Find where the given text appears and provide that cell's center as (x, y) coordinate. 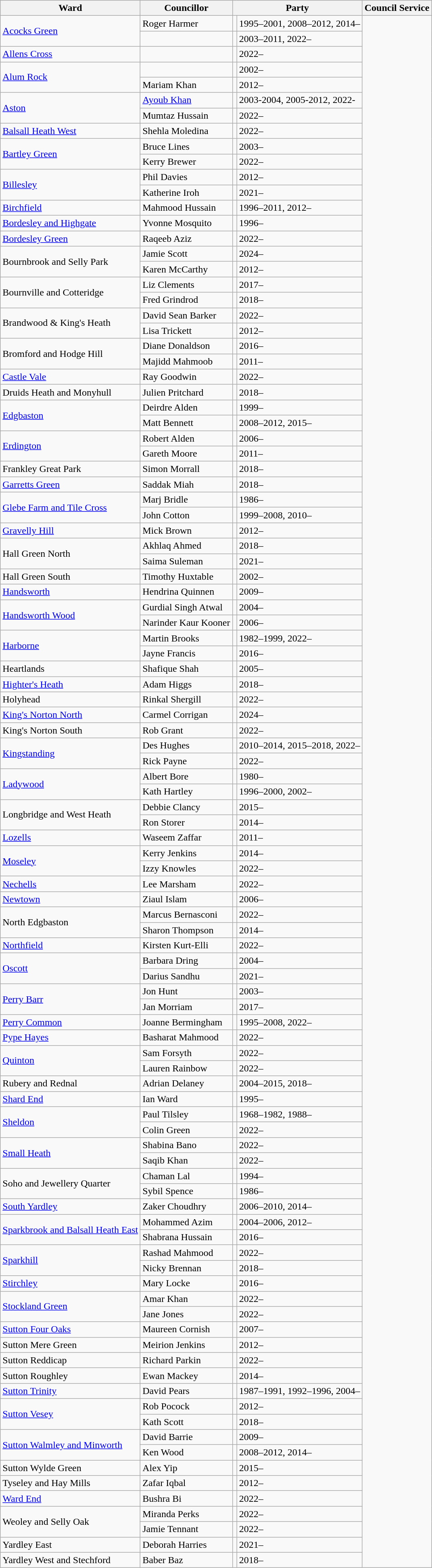
Ron Storer (186, 822)
Alex Yip (186, 1468)
2003-2004, 2005-2012, 2022- (299, 100)
Izzy Knowles (186, 868)
Ray Goodwin (186, 377)
Small Heath (70, 1153)
Akhlaq Ahmed (186, 546)
Timothy Huxtable (186, 576)
Jamie Tennant (186, 1529)
Jamie Scott (186, 254)
1996–2000, 2002– (299, 792)
Robert Alden (186, 438)
Mary Locke (186, 1283)
Julien Pritchard (186, 392)
1987–1991, 1992–1996, 2004– (299, 1391)
Shafique Shah (186, 669)
Deborah Harries (186, 1545)
Hendrina Quinnen (186, 592)
Stockland Green (70, 1306)
Ward End (70, 1499)
Sparkhill (70, 1260)
Colin Green (186, 1130)
Stirchley (70, 1283)
Northfield (70, 945)
Harborne (70, 646)
Mumtaz Hussain (186, 115)
Lozells (70, 838)
Hall Green South (70, 576)
Amar Khan (186, 1299)
Sutton Roughley (70, 1375)
Erdington (70, 446)
Shard End (70, 1099)
Jon Hunt (186, 992)
1995–2001, 2008–2012, 2014– (299, 23)
Des Hughes (186, 746)
Soho and Jewellery Quarter (70, 1184)
David Barrie (186, 1437)
Party (297, 8)
Rubery and Rednal (70, 1084)
Darius Sandhu (186, 976)
Miranda Perks (186, 1514)
Pype Hayes (70, 1038)
Mariam Khan (186, 85)
Shabrana Hussain (186, 1237)
Karen McCarthy (186, 269)
Jane Jones (186, 1314)
Jan Morriam (186, 1007)
Mahmood Hussain (186, 208)
David Pears (186, 1391)
King's Norton South (70, 730)
Sam Forsyth (186, 1053)
Perry Common (70, 1022)
Lauren Rainbow (186, 1068)
Druids Heath and Monyhull (70, 392)
Sparkbrook and Balsall Heath East (70, 1230)
Bushra Bi (186, 1499)
Sybil Spence (186, 1191)
1996– (299, 223)
2010–2014, 2015–2018, 2022– (299, 746)
Gravelly Hill (70, 530)
Newtown (70, 899)
Oscott (70, 968)
Council Service (397, 8)
Alum Rock (70, 77)
Adam Higgs (186, 684)
Brandwood & King's Heath (70, 323)
Bordesley and Highgate (70, 223)
Birchfield (70, 208)
Richard Parkin (186, 1360)
Shehla Moledina (186, 131)
1995– (299, 1099)
Billesley (70, 184)
Sharon Thompson (186, 930)
Bournville and Cotteridge (70, 292)
Holyhead (70, 700)
Simon Morrall (186, 469)
Gurdial Singh Atwal (186, 607)
Martin Brooks (186, 638)
South Yardley (70, 1207)
Bordesley Green (70, 239)
Rick Payne (186, 761)
Sutton Mere Green (70, 1345)
Castle Vale (70, 377)
Narinder Kaur Kooner (186, 623)
Majidd Mahmoob (186, 361)
Handsworth (70, 592)
Maureen Cornish (186, 1329)
Diane Donaldson (186, 346)
1996–2011, 2012– (299, 208)
Phil Davies (186, 177)
Balsall Heath West (70, 131)
Yardley East (70, 1545)
Handsworth Wood (70, 615)
2006–2010, 2014– (299, 1207)
Councillor (186, 8)
Glebe Farm and Tile Cross (70, 507)
Nicky Brennan (186, 1268)
1999– (299, 407)
John Cotton (186, 515)
Sutton Reddicap (70, 1360)
Kingstanding (70, 753)
1995–2008, 2022– (299, 1022)
Yardley West and Stechford (70, 1560)
Joanne Bermingham (186, 1022)
Allens Cross (70, 54)
Perry Barr (70, 999)
Highter's Heath (70, 684)
Rinkal Shergill (186, 700)
1999–2008, 2010– (299, 515)
Mick Brown (186, 530)
Chaman Lal (186, 1176)
Frankley Great Park (70, 469)
Kerry Brewer (186, 161)
Carmel Corrigan (186, 715)
Ian Ward (186, 1099)
Paul Tilsley (186, 1114)
Waseem Zaffar (186, 838)
2004–2006, 2012– (299, 1222)
Lee Marsham (186, 884)
David Sean Barker (186, 315)
2004–2015, 2018– (299, 1084)
Ayoub Khan (186, 100)
1980– (299, 776)
Ziaul Islam (186, 899)
2007– (299, 1329)
Garretts Green (70, 484)
Acocks Green (70, 31)
Hall Green North (70, 553)
Ewan Mackey (186, 1375)
Baber Baz (186, 1560)
2003–2011, 2022– (299, 39)
Rob Pocock (186, 1406)
Tyseley and Hay Mills (70, 1483)
Bournbrook and Selly Park (70, 262)
Gareth Moore (186, 454)
Marj Bridle (186, 500)
Zafar Iqbal (186, 1483)
Bartley Green (70, 154)
Sutton Four Oaks (70, 1329)
Kath Scott (186, 1421)
Jayne Francis (186, 653)
Ladywood (70, 784)
Sutton Vesey (70, 1414)
Bromford and Hodge Hill (70, 354)
Albert Bore (186, 776)
Moseley (70, 861)
Sheldon (70, 1122)
Raqeeb Aziz (186, 239)
Ward (70, 8)
Kirsten Kurt-Elli (186, 945)
1968–1982, 1988– (299, 1114)
Weoley and Selly Oak (70, 1522)
Heartlands (70, 669)
Saima Suleman (186, 561)
2005– (299, 669)
Quinton (70, 1061)
Yvonne Mosquito (186, 223)
Longbridge and West Heath (70, 815)
Katherine Iroh (186, 193)
Sutton Wylde Green (70, 1468)
Shabina Bano (186, 1145)
1994– (299, 1176)
Sutton Walmley and Minworth (70, 1445)
Fred Grindrod (186, 300)
Debbie Clancy (186, 807)
Barbara Dring (186, 961)
Mohammed Azim (186, 1222)
Rashad Mahmood (186, 1253)
Adrian Delaney (186, 1084)
Deirdre Alden (186, 407)
Kerry Jenkins (186, 853)
Liz Clements (186, 285)
Zaker Choudhry (186, 1207)
Marcus Bernasconi (186, 914)
Sutton Trinity (70, 1391)
Edgbaston (70, 415)
Basharat Mahmood (186, 1038)
Saqib Khan (186, 1160)
Nechells (70, 884)
1982–1999, 2022– (299, 638)
Rob Grant (186, 730)
King's Norton North (70, 715)
Meirion Jenkins (186, 1345)
Matt Bennett (186, 423)
2008–2012, 2014– (299, 1453)
Ken Wood (186, 1453)
Roger Harmer (186, 23)
Kath Hartley (186, 792)
Bruce Lines (186, 146)
North Edgbaston (70, 922)
Lisa Trickett (186, 331)
2008–2012, 2015– (299, 423)
Saddak Miah (186, 484)
Aston (70, 108)
